Output the (X, Y) coordinate of the center of the cell containing the given text.  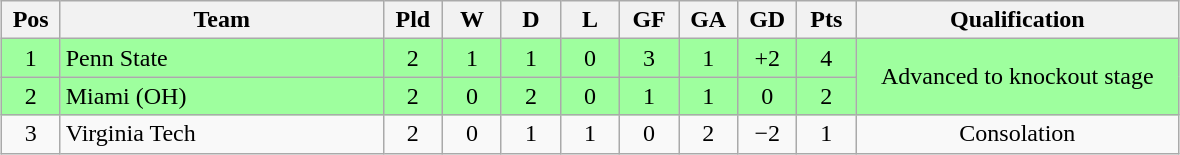
−2 (768, 134)
Qualification (1018, 20)
GF (650, 20)
Pos (30, 20)
Miami (OH) (222, 96)
Team (222, 20)
GD (768, 20)
W (472, 20)
Advanced to knockout stage (1018, 77)
+2 (768, 58)
Pts (826, 20)
Penn State (222, 58)
Consolation (1018, 134)
GA (708, 20)
4 (826, 58)
L (590, 20)
Pld (412, 20)
Virginia Tech (222, 134)
D (530, 20)
